Search for the cell housing the specified text and yield its [X, Y] center coordinate. 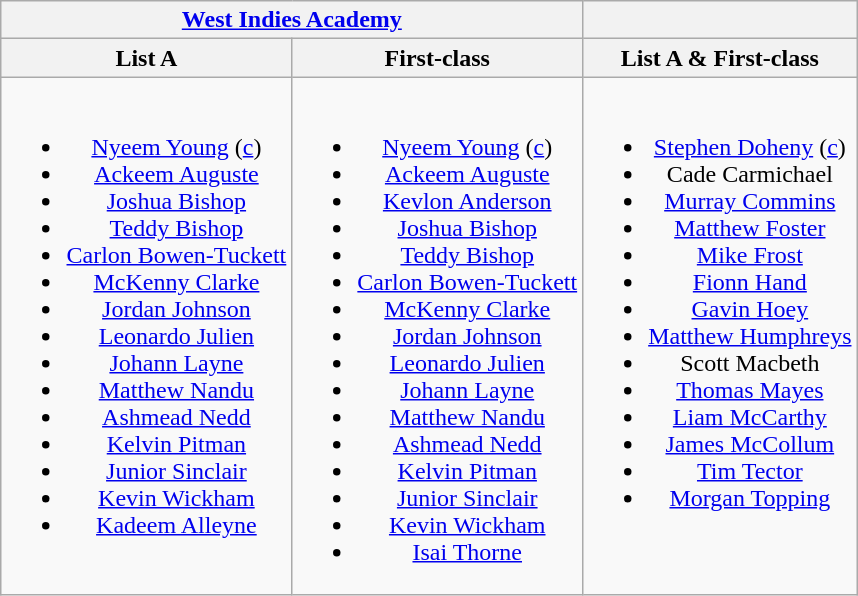
West Indies Academy [292, 20]
List A [146, 58]
List A & First-class [720, 58]
First-class [438, 58]
